Search for the cell housing the specified text and yield its [x, y] center coordinate. 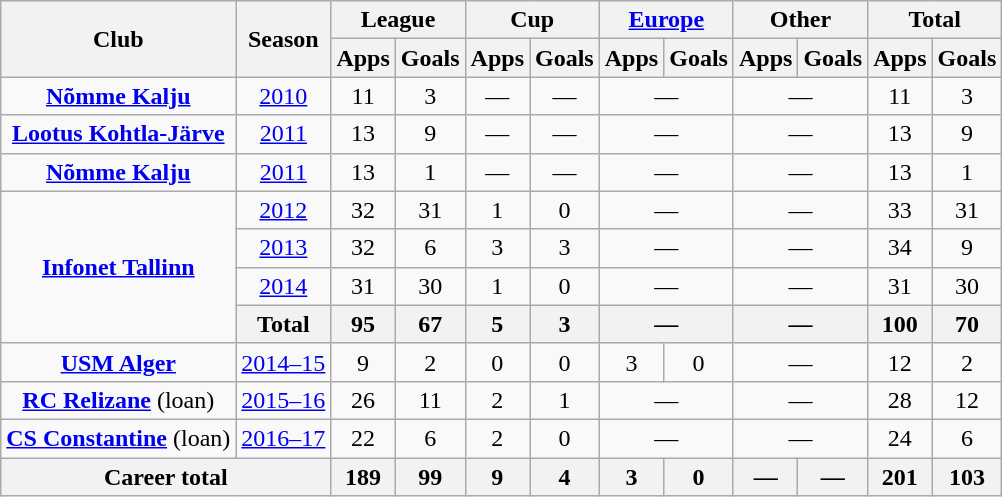
28 [900, 400]
26 [363, 400]
2013 [284, 248]
34 [900, 248]
2014–15 [284, 362]
Infonet Tallinn [118, 267]
USM Alger [118, 362]
22 [363, 438]
2014 [284, 286]
4 [565, 477]
2015–16 [284, 400]
2012 [284, 210]
95 [363, 324]
Lootus Kohtla-Järve [118, 134]
189 [363, 477]
201 [900, 477]
Other [800, 20]
CS Constantine (loan) [118, 438]
67 [430, 324]
2010 [284, 96]
103 [967, 477]
RC Relizane (loan) [118, 400]
24 [900, 438]
100 [900, 324]
2016–17 [284, 438]
Cup [532, 20]
Season [284, 39]
33 [900, 210]
5 [497, 324]
League [398, 20]
70 [967, 324]
Europe [666, 20]
Career total [166, 477]
99 [430, 477]
Club [118, 39]
